Search for the cell housing the specified text and yield its (X, Y) center coordinate. 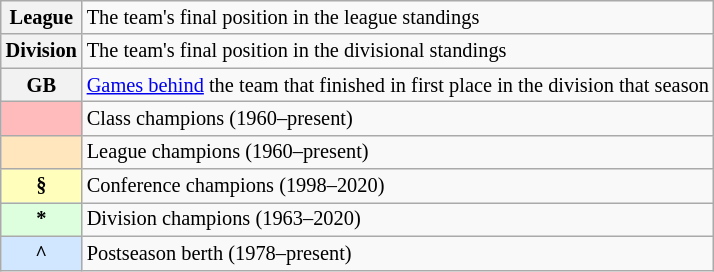
Division champions (1963–2020) (398, 219)
Postseason berth (1978–present) (398, 253)
The team's final position in the divisional standings (398, 51)
^ (42, 253)
§ (42, 186)
Division (42, 51)
Class champions (1960–present) (398, 118)
League champions (1960–present) (398, 152)
League (42, 17)
Games behind the team that finished in first place in the division that season (398, 85)
Conference champions (1998–2020) (398, 186)
* (42, 219)
The team's final position in the league standings (398, 17)
GB (42, 85)
